Output the (X, Y) coordinate of the center of the cell containing the given text.  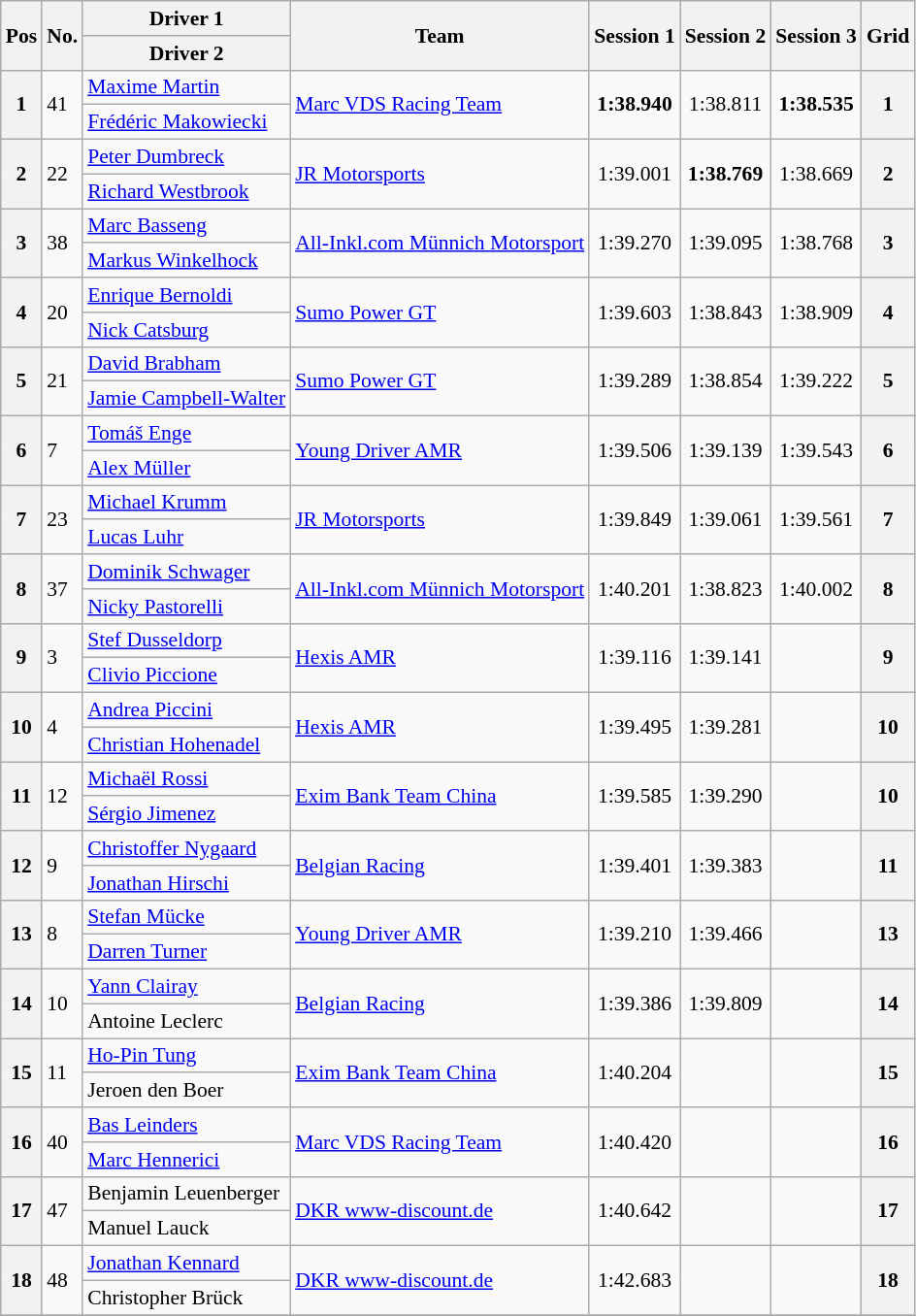
1:39.466 (726, 934)
Bas Leinders (186, 1125)
1:39.506 (635, 450)
Driver 2 (186, 53)
Team (440, 35)
1:39.383 (726, 866)
1:38.769 (726, 175)
Christian Hohenadel (186, 744)
Session 3 (816, 35)
1:38.843 (726, 313)
1:39.061 (726, 520)
20 (62, 313)
1:39.585 (635, 796)
Jonathan Kennard (186, 1264)
1:39.270 (635, 243)
1:38.535 (816, 105)
Antoine Leclerc (186, 1021)
1:40.642 (635, 1211)
1:39.001 (635, 175)
Nicky Pastorelli (186, 607)
Clivio Piccione (186, 675)
1:39.095 (726, 243)
1:39.290 (726, 796)
Pos (21, 35)
No. (62, 35)
Lucas Luhr (186, 538)
1:38.940 (635, 105)
Michaël Rossi (186, 779)
1:40.204 (635, 1073)
Andrea Piccini (186, 710)
37 (62, 588)
1:39.139 (726, 450)
Session 1 (635, 35)
Darren Turner (186, 952)
Markus Winkelhock (186, 261)
48 (62, 1281)
David Brabham (186, 364)
21 (62, 380)
Ho-Pin Tung (186, 1056)
Benjamin Leuenberger (186, 1194)
Michael Krumm (186, 503)
1:42.683 (635, 1281)
Manuel Lauck (186, 1229)
1:39.289 (635, 380)
40 (62, 1141)
1:38.811 (726, 105)
1:39.849 (635, 520)
Sérgio Jimenez (186, 814)
Stef Dusseldorp (186, 641)
1:39.116 (635, 658)
Jonathan Hirschi (186, 883)
1:39.495 (635, 728)
1:39.281 (726, 728)
1:38.823 (726, 588)
Grid (889, 35)
Enrique Bernoldi (186, 295)
1:38.854 (726, 380)
Nick Catsburg (186, 330)
1:40.002 (816, 588)
47 (62, 1211)
Stefan Mücke (186, 917)
Jeroen den Boer (186, 1091)
Peter Dumbreck (186, 157)
Christopher Brück (186, 1298)
Driver 1 (186, 18)
22 (62, 175)
1:40.420 (635, 1141)
Session 2 (726, 35)
1:39.543 (816, 450)
Jamie Campbell-Walter (186, 399)
Maxime Martin (186, 87)
Marc Hennerici (186, 1160)
Dominik Schwager (186, 572)
Tomáš Enge (186, 434)
38 (62, 243)
1:39.809 (726, 1003)
Alex Müller (186, 468)
1:38.669 (816, 175)
1:38.909 (816, 313)
Richard Westbrook (186, 191)
1:39.561 (816, 520)
Christoffer Nygaard (186, 848)
1:38.768 (816, 243)
1:39.386 (635, 1003)
Marc Basseng (186, 226)
1:39.401 (635, 866)
1:39.141 (726, 658)
1:40.201 (635, 588)
1:39.603 (635, 313)
Frédéric Makowiecki (186, 122)
Yann Clairay (186, 987)
1:39.222 (816, 380)
1:39.210 (635, 934)
41 (62, 105)
23 (62, 520)
